Detect which cell encompasses the target text, then output its [X, Y] center coordinate. 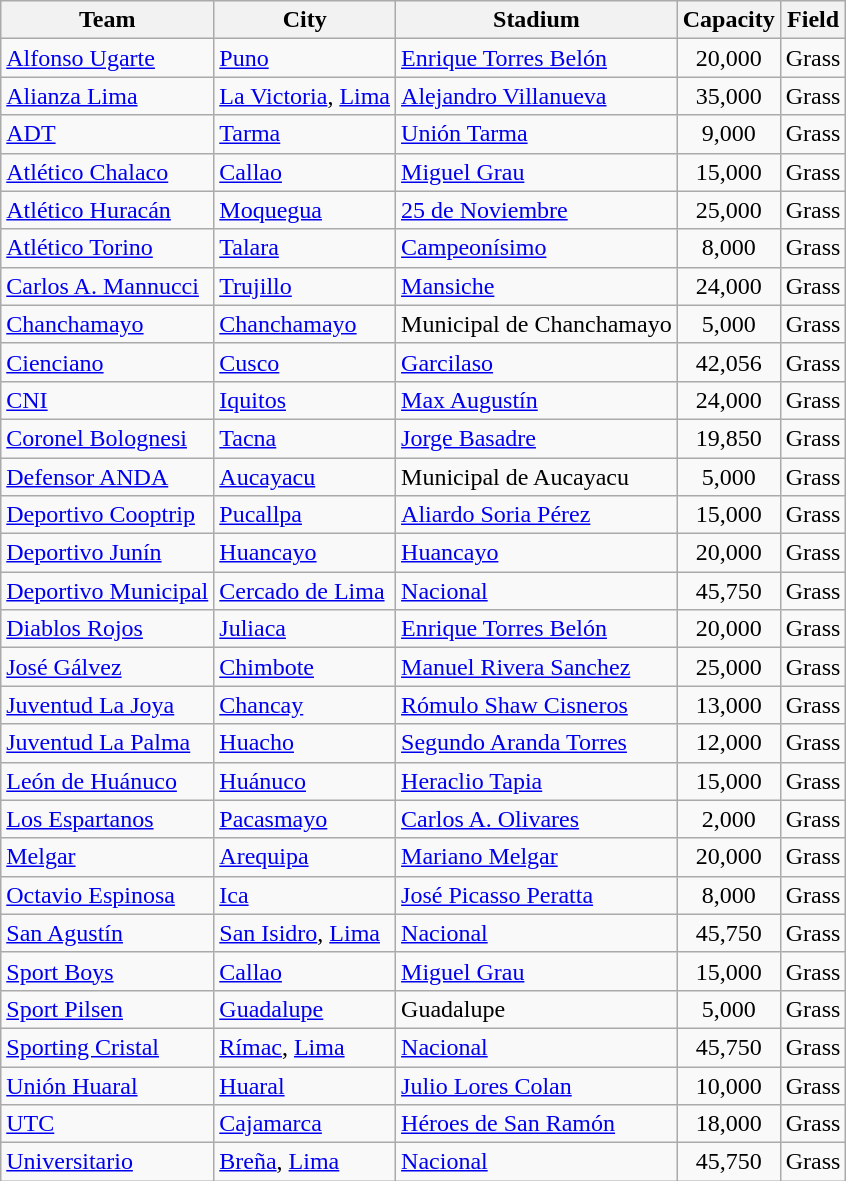
Stadium [537, 20]
Cusco [305, 362]
City [305, 20]
Atlético Torino [108, 248]
Heraclio Tapia [537, 781]
Sport Pilsen [108, 1009]
Municipal de Aucayacu [537, 477]
10,000 [728, 1085]
Pacasmayo [305, 819]
Melgar [108, 857]
Aliardo Soria Pérez [537, 515]
Carlos A. Mannucci [108, 286]
Tacna [305, 438]
Héroes de San Ramón [537, 1124]
Coronel Bolognesi [108, 438]
San Isidro, Lima [305, 933]
José Picasso Peratta [537, 895]
Cienciano [108, 362]
Campeonísimo [537, 248]
CNI [108, 400]
Sporting Cristal [108, 1047]
2,000 [728, 819]
Huaral [305, 1085]
Breña, Lima [305, 1162]
Carlos A. Olivares [537, 819]
Talara [305, 248]
Juventud La Palma [108, 743]
La Victoria, Lima [305, 96]
Arequipa [305, 857]
Field [813, 20]
Alejandro Villanueva [537, 96]
UTC [108, 1124]
Huánuco [305, 781]
Alianza Lima [108, 96]
Unión Tarma [537, 134]
Moquegua [305, 210]
Deportivo Municipal [108, 591]
Jorge Basadre [537, 438]
Huacho [305, 743]
Tarma [305, 134]
Rómulo Shaw Cisneros [537, 705]
Iquitos [305, 400]
Municipal de Chanchamayo [537, 324]
Pucallpa [305, 515]
Diablos Rojos [108, 629]
San Agustín [108, 933]
35,000 [728, 96]
Juventud La Joya [108, 705]
Chimbote [305, 667]
Deportivo Junín [108, 553]
25 de Noviembre [537, 210]
Chancay [305, 705]
Sport Boys [108, 971]
9,000 [728, 134]
Trujillo [305, 286]
13,000 [728, 705]
Cercado de Lima [305, 591]
Max Augustín [537, 400]
12,000 [728, 743]
Defensor ANDA [108, 477]
Cajamarca [305, 1124]
Unión Huaral [108, 1085]
José Gálvez [108, 667]
Julio Lores Colan [537, 1085]
Team [108, 20]
León de Huánuco [108, 781]
Atlético Chalaco [108, 172]
Segundo Aranda Torres [537, 743]
Universitario [108, 1162]
ADT [108, 134]
Octavio Espinosa [108, 895]
Atlético Huracán [108, 210]
Mariano Melgar [537, 857]
Garcilaso [537, 362]
Los Espartanos [108, 819]
Juliaca [305, 629]
Rímac, Lima [305, 1047]
19,850 [728, 438]
Manuel Rivera Sanchez [537, 667]
Capacity [728, 20]
42,056 [728, 362]
Puno [305, 58]
Aucayacu [305, 477]
Alfonso Ugarte [108, 58]
18,000 [728, 1124]
Ica [305, 895]
Mansiche [537, 286]
Deportivo Cooptrip [108, 515]
